Determine the (X, Y) coordinate at the center of the cell enclosing the given text.  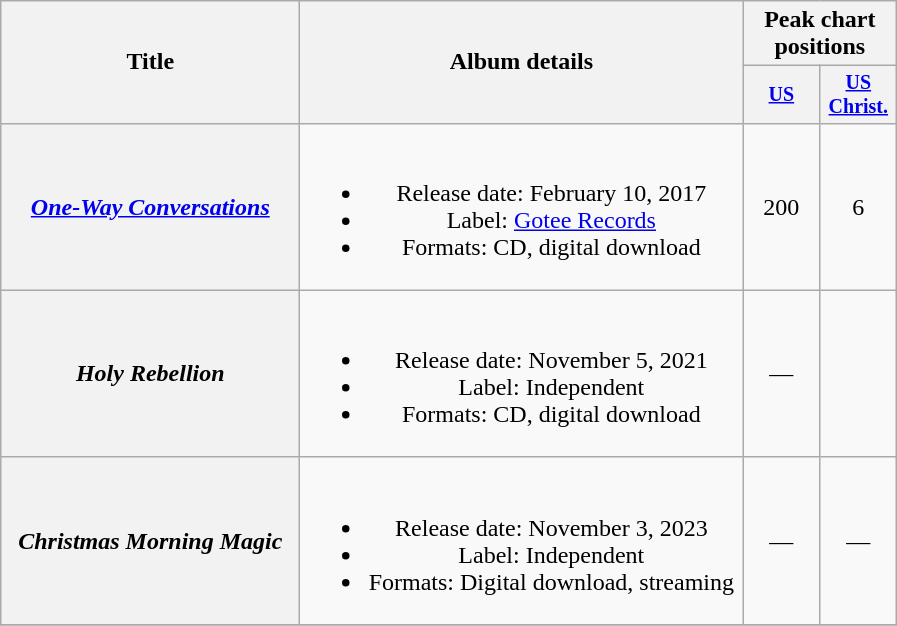
US (782, 94)
Release date: November 3, 2023Label: IndependentFormats: Digital download, streaming (522, 540)
200 (782, 206)
One-Way Conversations (150, 206)
Release date: February 10, 2017Label: Gotee RecordsFormats: CD, digital download (522, 206)
6 (858, 206)
Christmas Morning Magic (150, 540)
Peak chart positions (820, 34)
Release date: November 5, 2021Label: IndependentFormats: CD, digital download (522, 374)
Title (150, 62)
Holy Rebellion (150, 374)
Album details (522, 62)
USChrist. (858, 94)
